Detect which cell encompasses the target text, then output its (X, Y) center coordinate. 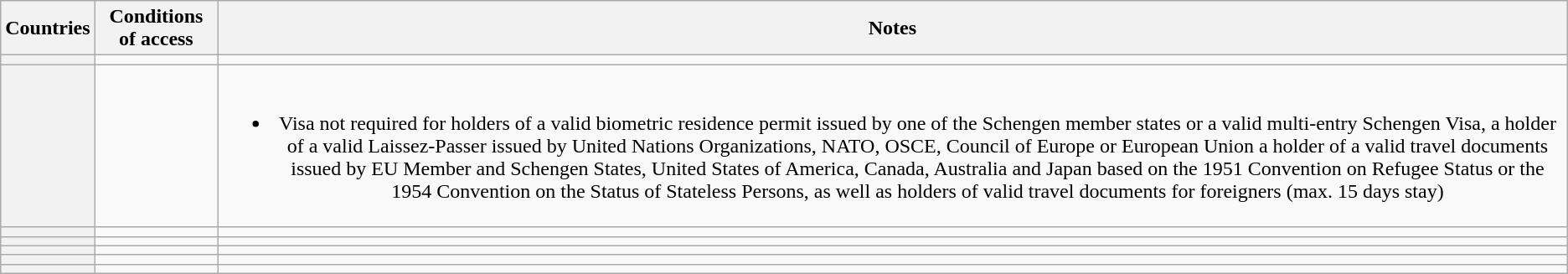
Countries (48, 28)
Conditions of access (156, 28)
Notes (893, 28)
